Provide the [x, y] coordinate of the cell's center where the given text is located.  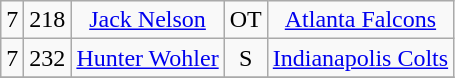
232 [48, 58]
Indianapolis Colts [360, 58]
Hunter Wohler [148, 58]
Atlanta Falcons [360, 20]
218 [48, 20]
S [246, 58]
Jack Nelson [148, 20]
OT [246, 20]
